Detect which cell encompasses the target text, then output its (X, Y) center coordinate. 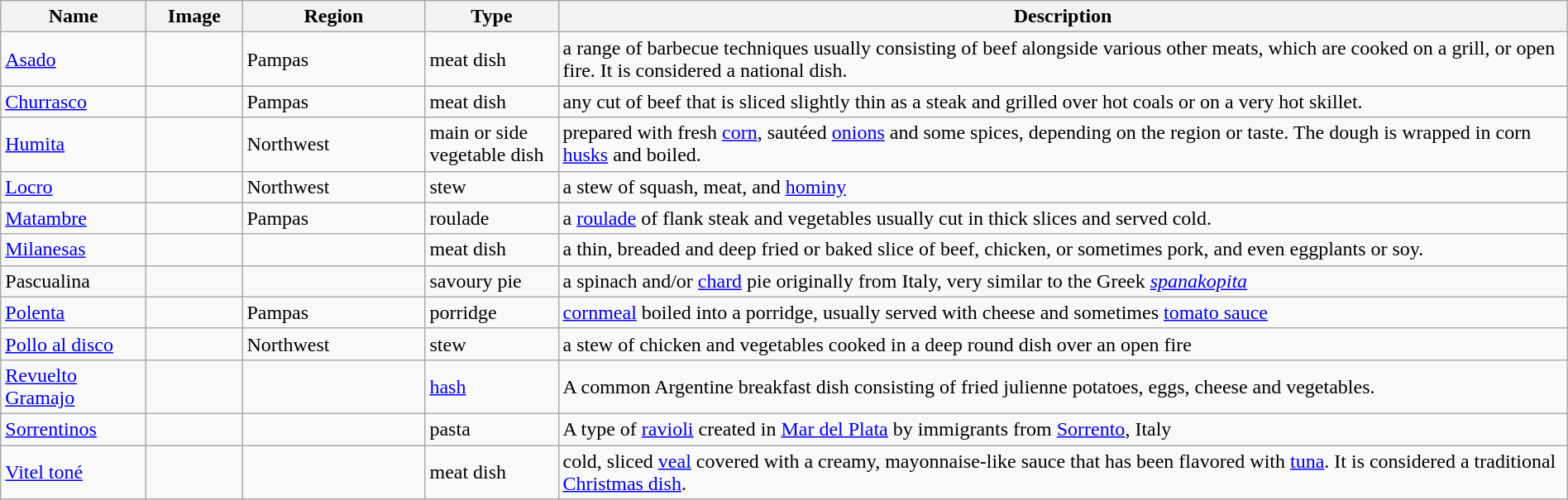
savoury pie (491, 281)
Humita (74, 144)
a thin, breaded and deep fried or baked slice of beef, chicken, or sometimes pork, and even eggplants or soy. (1063, 250)
prepared with fresh corn, sautéed onions and some spices, depending on the region or taste. The dough is wrapped in corn husks and boiled. (1063, 144)
Image (194, 17)
Type (491, 17)
Revuelto Gramajo (74, 387)
Vitel toné (74, 471)
Region (334, 17)
Churrasco (74, 102)
a stew of squash, meat, and hominy (1063, 187)
a stew of chicken and vegetables cooked in a deep round dish over an open fire (1063, 344)
cold, sliced veal covered with a creamy, mayonnaise-like sauce that has been flavored with tuna. It is considered a traditional Christmas dish. (1063, 471)
Milanesas (74, 250)
a roulade of flank steak and vegetables usually cut in thick slices and served cold. (1063, 218)
pasta (491, 429)
any cut of beef that is sliced slightly thin as a steak and grilled over hot coals or on a very hot skillet. (1063, 102)
Polenta (74, 312)
main or side vegetable dish (491, 144)
Asado (74, 60)
roulade (491, 218)
a spinach and/or chard pie originally from Italy, very similar to the Greek spanakopita (1063, 281)
A common Argentine breakfast dish consisting of fried julienne potatoes, eggs, cheese and vegetables. (1063, 387)
A type of ravioli created in Mar del Plata by immigrants from Sorrento, Italy (1063, 429)
Pascualina (74, 281)
Name (74, 17)
Description (1063, 17)
Pollo al disco (74, 344)
hash (491, 387)
cornmeal boiled into a porridge, usually served with cheese and sometimes tomato sauce (1063, 312)
Matambre (74, 218)
porridge (491, 312)
Locro (74, 187)
Sorrentinos (74, 429)
